Detect which cell encompasses the target text, then output its (x, y) center coordinate. 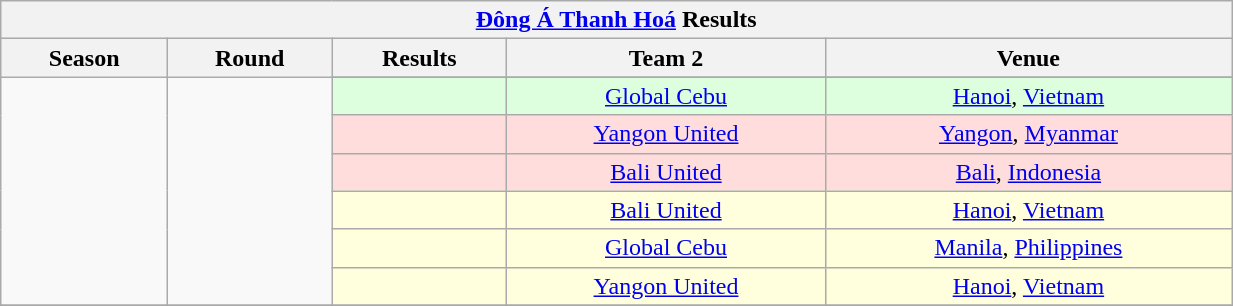
Venue (1028, 58)
Bali, Indonesia (1028, 172)
Results (420, 58)
Round (250, 58)
Đông Á Thanh Hoá Results (616, 20)
Manila, Philippines (1028, 248)
Team 2 (666, 58)
Season (84, 58)
Yangon, Myanmar (1028, 134)
